Capture the cell that displays the provided text and extract its [X, Y] central coordinate. 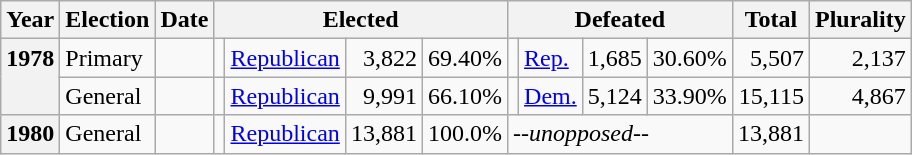
Plurality [860, 20]
Rep. [551, 58]
--unopposed-- [620, 134]
Date [184, 20]
2,137 [860, 58]
9,991 [384, 96]
69.40% [464, 58]
Defeated [620, 20]
5,124 [614, 96]
1,685 [614, 58]
1978 [30, 77]
Dem. [551, 96]
100.0% [464, 134]
Election [108, 20]
66.10% [464, 96]
5,507 [770, 58]
1980 [30, 134]
Year [30, 20]
15,115 [770, 96]
Primary [108, 58]
Elected [361, 20]
30.60% [690, 58]
3,822 [384, 58]
33.90% [690, 96]
Total [770, 20]
4,867 [860, 96]
